Locate the cell with the specified text and output its (x, y) center coordinate. 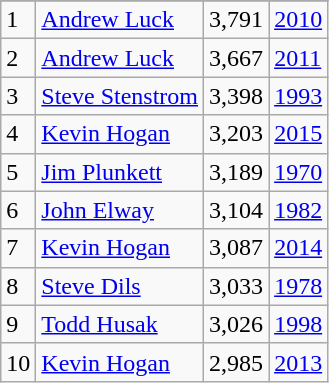
2 (18, 58)
3,667 (236, 58)
1970 (298, 172)
1 (18, 20)
2013 (298, 362)
1998 (298, 324)
3,189 (236, 172)
Steve Dils (120, 286)
2011 (298, 58)
Todd Husak (120, 324)
John Elway (120, 210)
3,791 (236, 20)
3,398 (236, 96)
1982 (298, 210)
3 (18, 96)
3,104 (236, 210)
Steve Stenstrom (120, 96)
8 (18, 286)
6 (18, 210)
3,203 (236, 134)
1978 (298, 286)
3,033 (236, 286)
2014 (298, 248)
4 (18, 134)
Jim Plunkett (120, 172)
9 (18, 324)
2,985 (236, 362)
3,026 (236, 324)
2010 (298, 20)
5 (18, 172)
2015 (298, 134)
10 (18, 362)
3,087 (236, 248)
1993 (298, 96)
7 (18, 248)
